Locate the cell with the specified text and output its (X, Y) center coordinate. 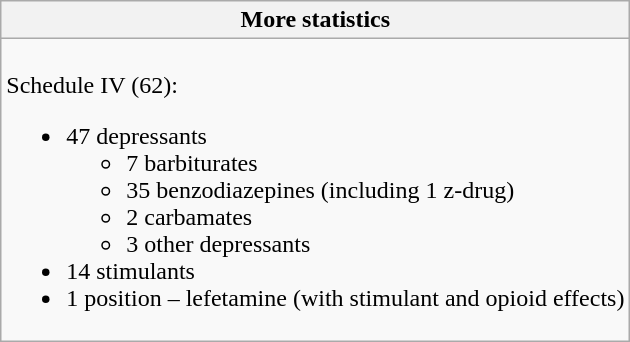
More statistics (316, 20)
